Detect which cell encompasses the target text, then output its (x, y) center coordinate. 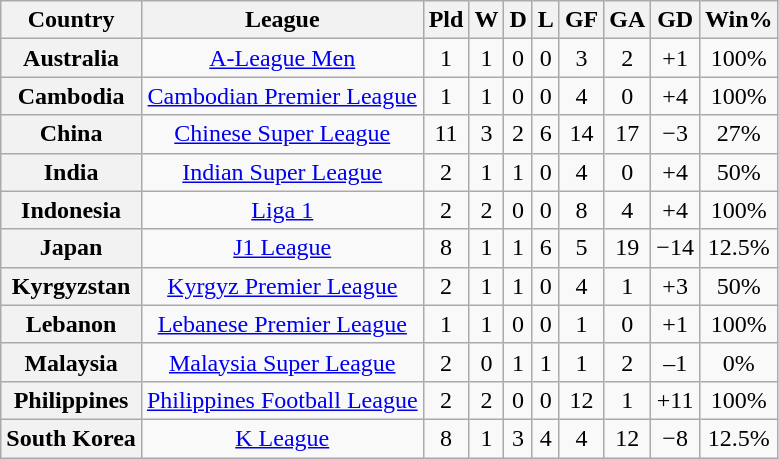
Lebanon (72, 324)
Australia (72, 58)
5 (581, 248)
−3 (676, 134)
27% (738, 134)
Philippines (72, 400)
Kyrgyz Premier League (282, 286)
Indian Super League (282, 172)
–1 (676, 362)
League (282, 20)
W (486, 20)
0% (738, 362)
Philippines Football League (282, 400)
GA (628, 20)
+3 (676, 286)
GD (676, 20)
−14 (676, 248)
+11 (676, 400)
GF (581, 20)
J1 League (282, 248)
11 (446, 134)
Liga 1 (282, 210)
14 (581, 134)
China (72, 134)
Malaysia (72, 362)
L (546, 20)
A-League Men (282, 58)
−8 (676, 438)
Chinese Super League (282, 134)
Kyrgyzstan (72, 286)
Pld (446, 20)
Country (72, 20)
Japan (72, 248)
D (518, 20)
Cambodian Premier League (282, 96)
Lebanese Premier League (282, 324)
Cambodia (72, 96)
19 (628, 248)
17 (628, 134)
K League (282, 438)
South Korea (72, 438)
Indonesia (72, 210)
Malaysia Super League (282, 362)
India (72, 172)
Win% (738, 20)
